Scan for the cell matching the given text and deliver its (X, Y) coordinate at center. 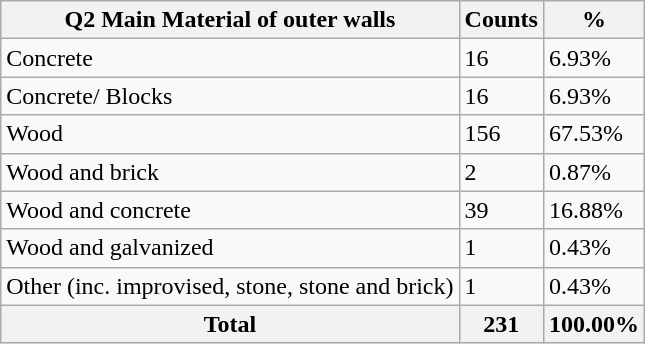
Total (230, 324)
Wood and brick (230, 172)
156 (501, 134)
2 (501, 172)
Concrete (230, 58)
Wood and concrete (230, 210)
Wood (230, 134)
231 (501, 324)
% (594, 20)
67.53% (594, 134)
Concrete/ Blocks (230, 96)
Q2 Main Material of outer walls (230, 20)
100.00% (594, 324)
39 (501, 210)
Counts (501, 20)
Wood and galvanized (230, 248)
0.87% (594, 172)
16.88% (594, 210)
Other (inc. improvised, stone, stone and brick) (230, 286)
